Extract the (X, Y) coordinate from the center of the cell holding the provided text.  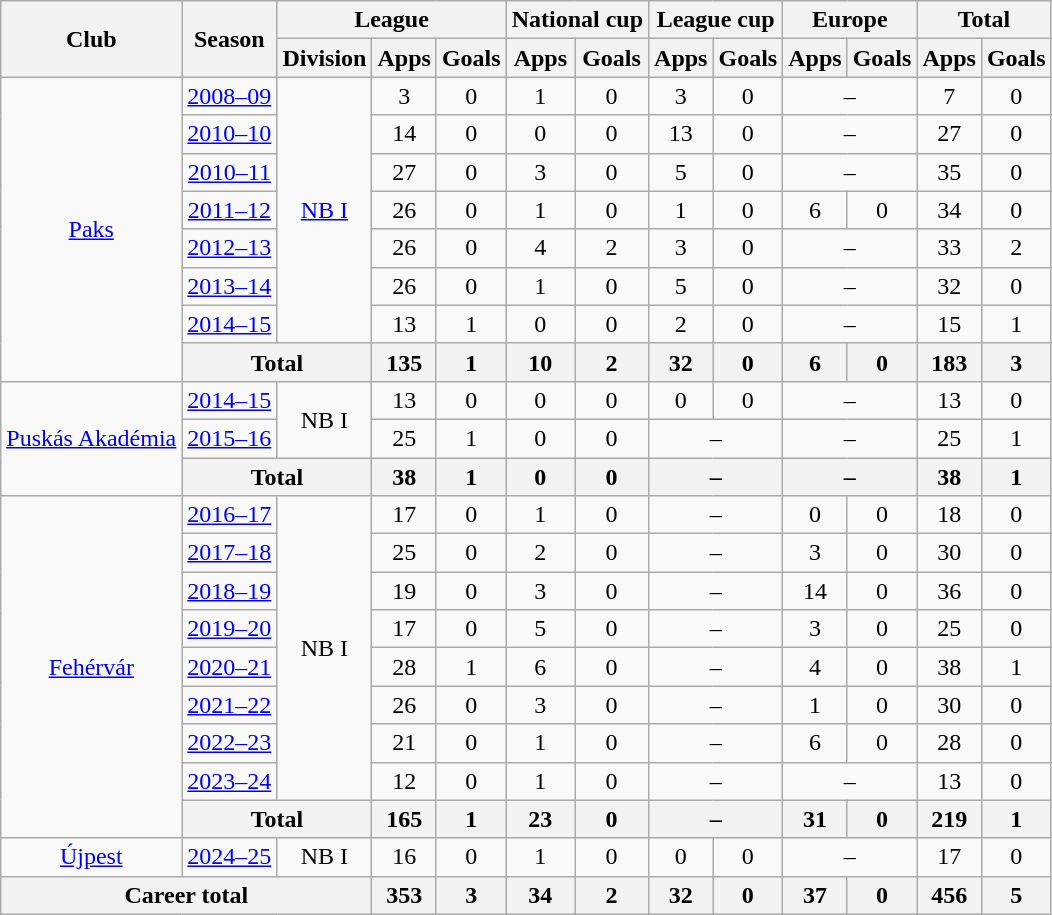
2016–17 (230, 515)
Puskás Akadémia (92, 438)
2012–13 (230, 248)
2010–10 (230, 134)
Újpest (92, 857)
15 (949, 324)
165 (404, 819)
2020–21 (230, 667)
33 (949, 248)
353 (404, 895)
2021–22 (230, 705)
183 (949, 362)
2022–23 (230, 743)
2010–11 (230, 172)
2024–25 (230, 857)
League cup (716, 20)
Season (230, 39)
2011–12 (230, 210)
2013–14 (230, 286)
21 (404, 743)
16 (404, 857)
19 (404, 591)
10 (540, 362)
2008–09 (230, 96)
League (392, 20)
35 (949, 172)
12 (404, 781)
Division (324, 58)
135 (404, 362)
2018–19 (230, 591)
18 (949, 515)
Europe (850, 20)
National cup (577, 20)
Career total (186, 895)
7 (949, 96)
31 (815, 819)
Paks (92, 229)
219 (949, 819)
36 (949, 591)
2015–16 (230, 438)
Club (92, 39)
456 (949, 895)
Fehérvár (92, 668)
37 (815, 895)
23 (540, 819)
2023–24 (230, 781)
2017–18 (230, 553)
2019–20 (230, 629)
